Find where the given text appears and provide that cell's center as (x, y) coordinate. 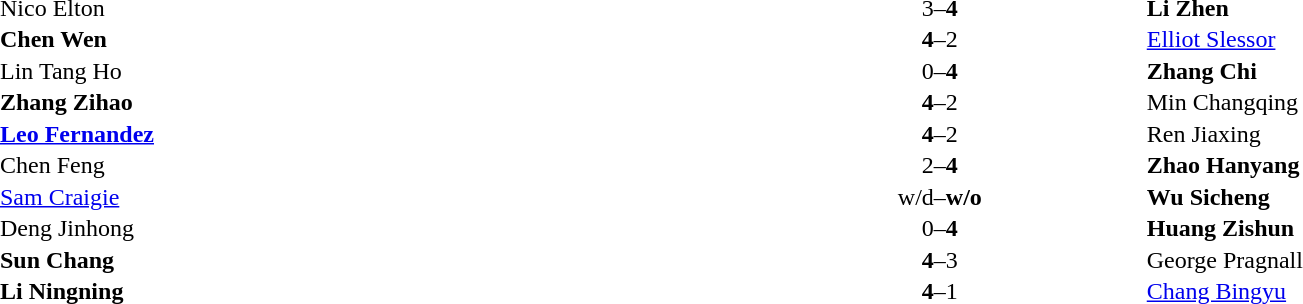
w/d–w/o (940, 197)
2–4 (940, 165)
4–3 (940, 260)
